Extract the (X, Y) coordinate from the center of the cell holding the provided text.  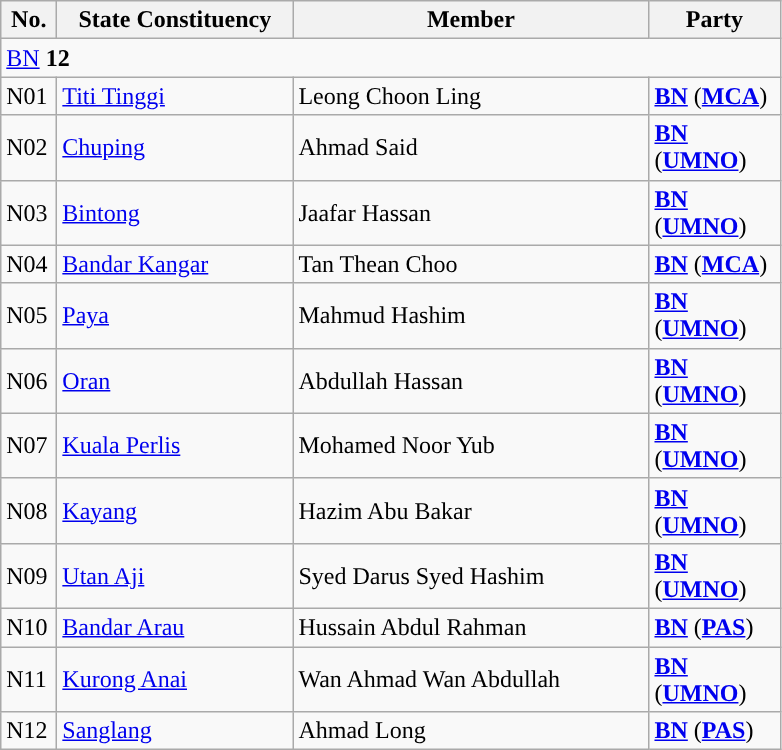
Member (471, 20)
Ahmad Long (471, 731)
Kuala Perlis (175, 446)
Bintong (175, 212)
Chuping (175, 148)
Sanglang (175, 731)
Abdullah Hassan (471, 380)
Leong Choon Ling (471, 96)
Ahmad Said (471, 148)
N12 (29, 731)
Jaafar Hassan (471, 212)
Hazim Abu Bakar (471, 510)
Kayang (175, 510)
Hussain Abdul Rahman (471, 627)
No. (29, 20)
Party (714, 20)
N07 (29, 446)
Wan Ahmad Wan Abdullah (471, 678)
BN 12 (390, 58)
N06 (29, 380)
N05 (29, 316)
N03 (29, 212)
State Constituency (175, 20)
Tan Thean Choo (471, 264)
Paya (175, 316)
N11 (29, 678)
Oran (175, 380)
Mahmud Hashim (471, 316)
N01 (29, 96)
N08 (29, 510)
Kurong Anai (175, 678)
Titi Tinggi (175, 96)
N04 (29, 264)
N02 (29, 148)
Bandar Kangar (175, 264)
Syed Darus Syed Hashim (471, 576)
Utan Aji (175, 576)
Mohamed Noor Yub (471, 446)
N09 (29, 576)
N10 (29, 627)
Bandar Arau (175, 627)
